Return the [x, y] coordinate for the center point of the cell that contains the specified text.  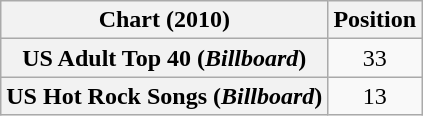
33 [375, 58]
US Adult Top 40 (Billboard) [164, 58]
13 [375, 96]
Position [375, 20]
US Hot Rock Songs (Billboard) [164, 96]
Chart (2010) [164, 20]
